Return (x, y) of the center of cell containing provided text 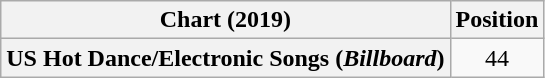
Position (497, 20)
Chart (2019) (226, 20)
US Hot Dance/Electronic Songs (Billboard) (226, 58)
44 (497, 58)
